Identify which cell holds the provided text, then report its (X, Y) central coordinate. 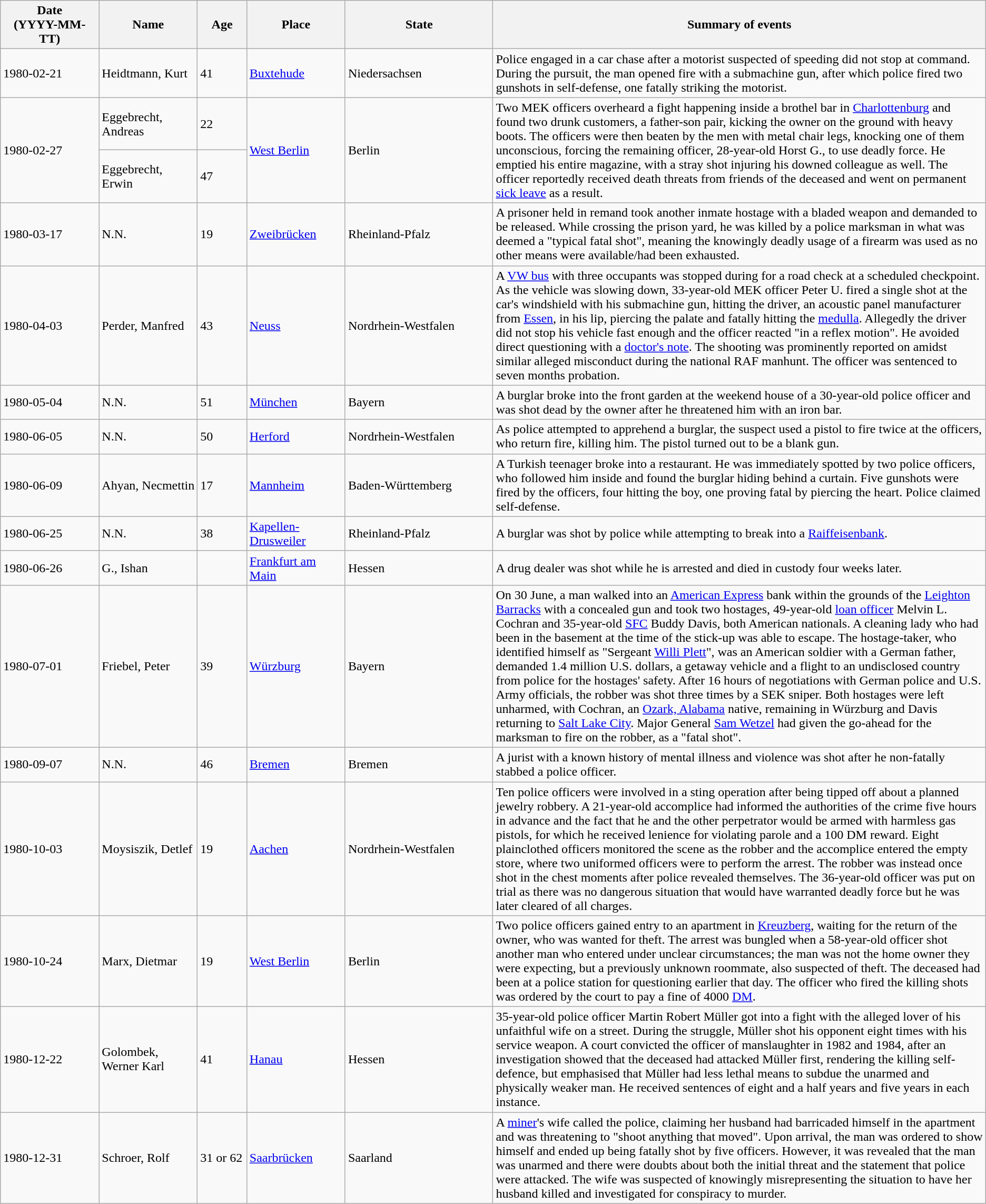
Moysiszik, Detlef (149, 849)
Ahyan, Necmettin (149, 485)
39 (222, 666)
Eggebrecht, Andreas (149, 124)
43 (222, 326)
1980-03-17 (50, 234)
Name (149, 25)
Zweibrücken (296, 234)
A drug dealer was shot while he is arrested and died in custody four weeks later. (739, 568)
1980-12-22 (50, 1060)
Aachen (296, 849)
1980-05-04 (50, 403)
München (296, 403)
Eggebrecht, Erwin (149, 177)
Golombek, Werner Karl (149, 1060)
Frankfurt am Main (296, 568)
1980-02-27 (50, 150)
Buxtehude (296, 73)
1980-07-01 (50, 666)
Mannheim (296, 485)
1980-10-03 (50, 849)
Hanau (296, 1060)
Age (222, 25)
1980-06-26 (50, 568)
1980-02-21 (50, 73)
Kapellen-Drusweiler (296, 533)
1980-06-05 (50, 436)
Friebel, Peter (149, 666)
Saarbrücken (296, 1158)
1980-09-07 (50, 764)
1980-06-09 (50, 485)
1980-12-31 (50, 1158)
G., Ishan (149, 568)
Date(YYYY-MM-TT) (50, 25)
Saarland (419, 1158)
Baden-Württemberg (419, 485)
31 or 62 (222, 1158)
Summary of events (739, 25)
22 (222, 124)
Würzburg (296, 666)
Marx, Dietmar (149, 961)
1980-04-03 (50, 326)
1980-10-24 (50, 961)
17 (222, 485)
51 (222, 403)
Heidtmann, Kurt (149, 73)
Schroer, Rolf (149, 1158)
State (419, 25)
46 (222, 764)
Neuss (296, 326)
Place (296, 25)
Perder, Manfred (149, 326)
A jurist with a known history of mental illness and violence was shot after he non-fatally stabbed a police officer. (739, 764)
47 (222, 177)
Niedersachsen (419, 73)
50 (222, 436)
1980-06-25 (50, 533)
Herford (296, 436)
A burglar was shot by police while attempting to break into a Raiffeisenbank. (739, 533)
38 (222, 533)
